Capture the cell that displays the provided text and extract its (x, y) central coordinate. 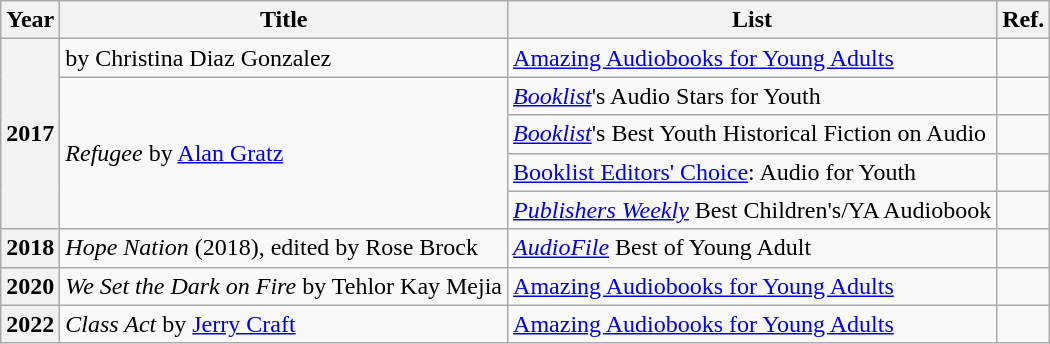
Class Act by Jerry Craft (284, 324)
Year (30, 20)
Ref. (1024, 20)
Hope Nation (2018), edited by Rose Brock (284, 248)
Refugee by Alan Gratz (284, 153)
2018 (30, 248)
2022 (30, 324)
Title (284, 20)
Booklist Editors' Choice: Audio for Youth (752, 172)
We Set the Dark on Fire by Tehlor Kay Mejia (284, 286)
2020 (30, 286)
by Christina Diaz Gonzalez (284, 58)
Booklist's Best Youth Historical Fiction on Audio (752, 134)
Booklist's Audio Stars for Youth (752, 96)
AudioFile Best of Young Adult (752, 248)
List (752, 20)
2017 (30, 134)
Publishers Weekly Best Children's/YA Audiobook (752, 210)
